Pinpoint the cell where the given text exists, returning its [x, y] midpoint coordinate. 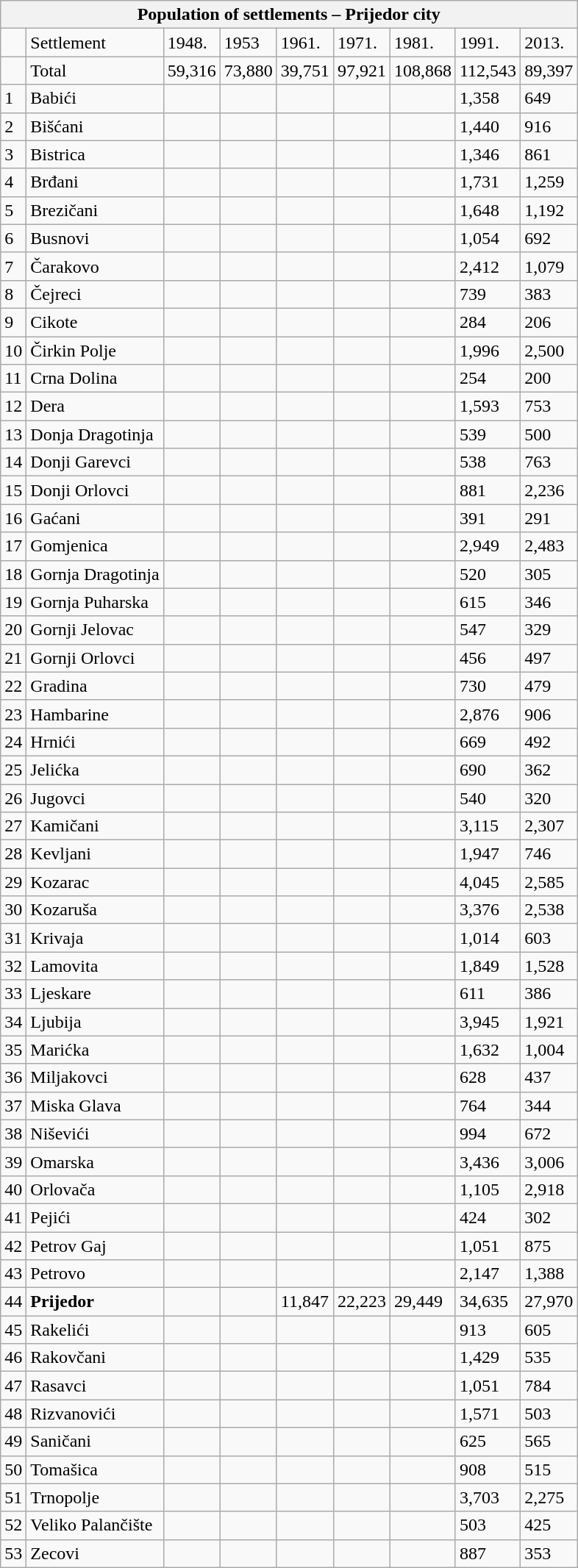
Cikote [95, 322]
1953 [249, 43]
1981. [422, 43]
1,259 [549, 182]
1,346 [488, 154]
540 [488, 798]
Rakovčani [95, 1358]
730 [488, 686]
53 [13, 1553]
Gornja Dragotinja [95, 574]
2 [13, 126]
739 [488, 294]
18 [13, 574]
2,275 [549, 1497]
Krivaja [95, 938]
Saničani [95, 1442]
1,388 [549, 1274]
2,876 [488, 714]
31 [13, 938]
1961. [304, 43]
1 [13, 99]
1,079 [549, 266]
916 [549, 126]
Tomašica [95, 1469]
649 [549, 99]
Donji Garevci [95, 462]
344 [549, 1106]
3,006 [549, 1161]
17 [13, 546]
11 [13, 379]
112,543 [488, 71]
40 [13, 1189]
424 [488, 1217]
305 [549, 574]
1,996 [488, 351]
Petrov Gaj [95, 1246]
Trnopolje [95, 1497]
690 [488, 770]
Rasavci [95, 1386]
Kozarac [95, 882]
Rizvanovići [95, 1414]
291 [549, 518]
515 [549, 1469]
692 [549, 238]
36 [13, 1078]
3,436 [488, 1161]
669 [488, 742]
23 [13, 714]
26 [13, 798]
1,054 [488, 238]
1,105 [488, 1189]
Bistrica [95, 154]
46 [13, 1358]
21 [13, 658]
1,440 [488, 126]
37 [13, 1106]
875 [549, 1246]
47 [13, 1386]
9 [13, 322]
329 [549, 630]
1,593 [488, 407]
49 [13, 1442]
59,316 [191, 71]
605 [549, 1330]
1,632 [488, 1050]
2013. [549, 43]
3,115 [488, 826]
12 [13, 407]
539 [488, 434]
15 [13, 490]
3,376 [488, 910]
497 [549, 658]
13 [13, 434]
Bišćani [95, 126]
11,847 [304, 1302]
Čejreci [95, 294]
Crna Dolina [95, 379]
20 [13, 630]
Lamovita [95, 966]
22,223 [362, 1302]
1991. [488, 43]
362 [549, 770]
Niševići [95, 1134]
994 [488, 1134]
1,429 [488, 1358]
44 [13, 1302]
565 [549, 1442]
353 [549, 1553]
19 [13, 602]
14 [13, 462]
32 [13, 966]
672 [549, 1134]
908 [488, 1469]
29,449 [422, 1302]
520 [488, 574]
764 [488, 1106]
1,014 [488, 938]
Petrovo [95, 1274]
538 [488, 462]
41 [13, 1217]
2,949 [488, 546]
25 [13, 770]
479 [549, 686]
Ljubija [95, 1022]
1948. [191, 43]
16 [13, 518]
34 [13, 1022]
2,412 [488, 266]
Gaćani [95, 518]
Rakelići [95, 1330]
34,635 [488, 1302]
42 [13, 1246]
2,483 [549, 546]
4 [13, 182]
Busnovi [95, 238]
97,921 [362, 71]
2,538 [549, 910]
1971. [362, 43]
50 [13, 1469]
320 [549, 798]
52 [13, 1525]
1,947 [488, 854]
Dera [95, 407]
2,147 [488, 1274]
200 [549, 379]
Gomjenica [95, 546]
1,358 [488, 99]
1,648 [488, 210]
108,868 [422, 71]
27 [13, 826]
2,500 [549, 351]
Čirkin Polje [95, 351]
Babići [95, 99]
746 [549, 854]
906 [549, 714]
425 [549, 1525]
383 [549, 294]
Pejići [95, 1217]
8 [13, 294]
615 [488, 602]
Kevljani [95, 854]
Donja Dragotinja [95, 434]
386 [549, 994]
784 [549, 1386]
881 [488, 490]
887 [488, 1553]
Orlovača [95, 1189]
6 [13, 238]
1,731 [488, 182]
535 [549, 1358]
45 [13, 1330]
Hrnići [95, 742]
2,236 [549, 490]
1,921 [549, 1022]
861 [549, 154]
3,945 [488, 1022]
753 [549, 407]
763 [549, 462]
456 [488, 658]
1,571 [488, 1414]
913 [488, 1330]
603 [549, 938]
Kamičani [95, 826]
Gradina [95, 686]
4,045 [488, 882]
206 [549, 322]
Gornja Puharska [95, 602]
38 [13, 1134]
24 [13, 742]
Total [95, 71]
500 [549, 434]
89,397 [549, 71]
628 [488, 1078]
Ljeskare [95, 994]
2,585 [549, 882]
Marićka [95, 1050]
Prijedor [95, 1302]
27,970 [549, 1302]
Brezičani [95, 210]
611 [488, 994]
7 [13, 266]
254 [488, 379]
625 [488, 1442]
43 [13, 1274]
492 [549, 742]
Jugovci [95, 798]
346 [549, 602]
1,004 [549, 1050]
2,307 [549, 826]
29 [13, 882]
39 [13, 1161]
Omarska [95, 1161]
51 [13, 1497]
1,528 [549, 966]
302 [549, 1217]
284 [488, 322]
Gornji Orlovci [95, 658]
35 [13, 1050]
1,192 [549, 210]
28 [13, 854]
Population of settlements – Prijedor city [289, 15]
10 [13, 351]
Veliko Palančište [95, 1525]
30 [13, 910]
Hambarine [95, 714]
5 [13, 210]
Jelićka [95, 770]
Miljakovci [95, 1078]
39,751 [304, 71]
33 [13, 994]
Brđani [95, 182]
547 [488, 630]
22 [13, 686]
437 [549, 1078]
Čarakovo [95, 266]
Kozaruša [95, 910]
48 [13, 1414]
Settlement [95, 43]
2,918 [549, 1189]
1,849 [488, 966]
Donji Orlovci [95, 490]
Miska Glava [95, 1106]
Gornji Jelovac [95, 630]
3 [13, 154]
3,703 [488, 1497]
73,880 [249, 71]
Zecovi [95, 1553]
391 [488, 518]
